Provide the (X, Y) coordinate of the cell's center where the given text is located.  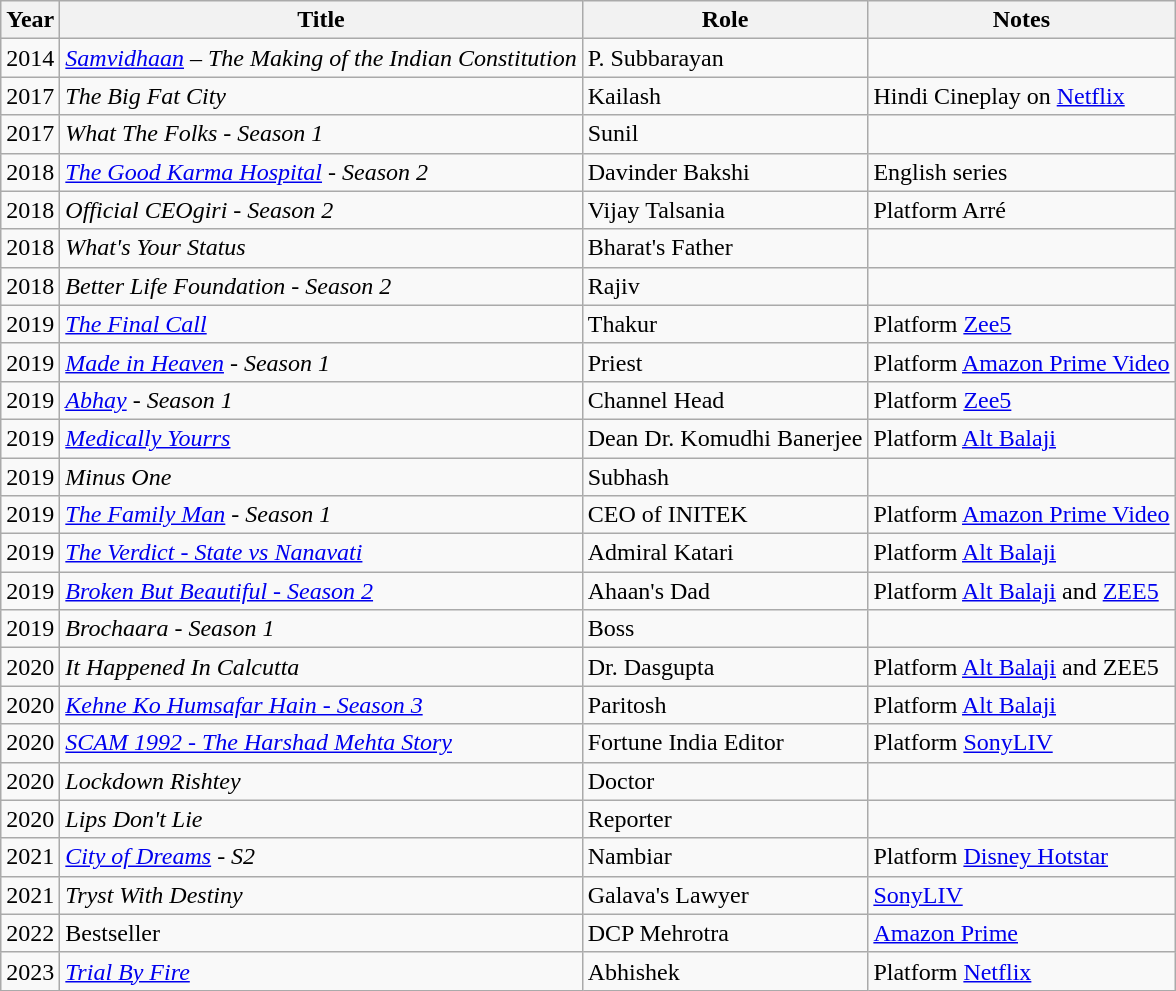
Trial By Fire (321, 971)
Hindi Cineplay on Netflix (1022, 96)
Kailash (725, 96)
Medically Yourrs (321, 438)
Priest (725, 362)
Doctor (725, 781)
Boss (725, 629)
Brochaara - Season 1 (321, 629)
SonyLIV (1022, 895)
City of Dreams - S2 (321, 857)
Broken But Beautiful - Season 2 (321, 591)
Kehne Ko Humsafar Hain - Season 3 (321, 705)
The Final Call (321, 324)
Samvidhaan – The Making of the Indian Constitution (321, 58)
2023 (30, 971)
Davinder Bakshi (725, 172)
Bharat's Father (725, 248)
2022 (30, 933)
Title (321, 20)
Thakur (725, 324)
Channel Head (725, 400)
DCP Mehrotra (725, 933)
Amazon Prime (1022, 933)
The Big Fat City (321, 96)
The Family Man - Season 1 (321, 515)
Platform Netflix (1022, 971)
Better Life Foundation - Season 2 (321, 286)
CEO of INITEK (725, 515)
Lockdown Rishtey (321, 781)
Reporter (725, 819)
Notes (1022, 20)
Platform Disney Hotstar (1022, 857)
Admiral Katari (725, 553)
Sunil (725, 134)
Made in Heaven - Season 1 (321, 362)
English series (1022, 172)
Ahaan's Dad (725, 591)
Platform SonyLIV (1022, 743)
Abhay - Season 1 (321, 400)
It Happened In Calcutta (321, 667)
Bestseller (321, 933)
Nambiar (725, 857)
Dean Dr. Komudhi Banerjee (725, 438)
2014 (30, 58)
Dr. Dasgupta (725, 667)
Tryst With Destiny (321, 895)
Platform Arré (1022, 210)
SCAM 1992 - The Harshad Mehta Story (321, 743)
The Verdict - State vs Nanavati (321, 553)
What The Folks - Season 1 (321, 134)
Abhishek (725, 971)
Minus One (321, 477)
Role (725, 20)
Paritosh (725, 705)
Galava's Lawyer (725, 895)
Lips Don't Lie (321, 819)
Fortune India Editor (725, 743)
Rajiv (725, 286)
Vijay Talsania (725, 210)
Official CEOgiri - Season 2 (321, 210)
Year (30, 20)
Subhash (725, 477)
What's Your Status (321, 248)
P. Subbarayan (725, 58)
The Good Karma Hospital - Season 2 (321, 172)
